Scan for the cell matching the given text and deliver its (X, Y) coordinate at center. 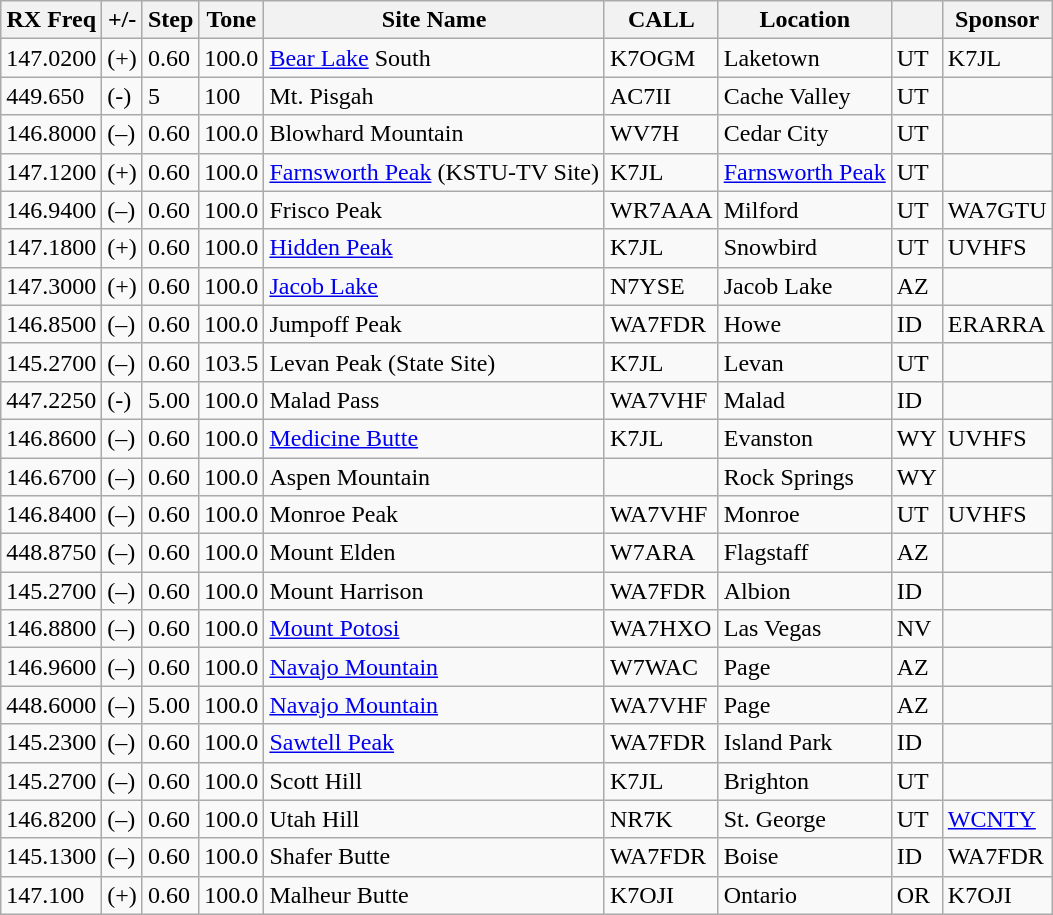
CALL (661, 20)
RX Freq (52, 20)
Sponsor (997, 20)
Medicine Butte (434, 438)
Levan (804, 362)
Laketown (804, 58)
147.1200 (52, 172)
146.8000 (52, 134)
Howe (804, 324)
Mount Elden (434, 553)
Milford (804, 210)
AC7II (661, 96)
Hidden Peak (434, 248)
147.3000 (52, 286)
W7WAC (661, 667)
NV (916, 629)
Flagstaff (804, 553)
Albion (804, 591)
Cedar City (804, 134)
147.100 (52, 895)
147.1800 (52, 248)
NR7K (661, 819)
Step (170, 20)
147.0200 (52, 58)
146.8800 (52, 629)
447.2250 (52, 400)
K7OGM (661, 58)
Jumpoff Peak (434, 324)
Mt. Pisgah (434, 96)
145.1300 (52, 857)
146.8500 (52, 324)
WCNTY (997, 819)
+/- (122, 20)
Sawtell Peak (434, 743)
Farnsworth Peak (804, 172)
Boise (804, 857)
103.5 (232, 362)
Levan Peak (State Site) (434, 362)
OR (916, 895)
146.9400 (52, 210)
Island Park (804, 743)
W7ARA (661, 553)
Frisco Peak (434, 210)
Ontario (804, 895)
Shafer Butte (434, 857)
449.650 (52, 96)
Bear Lake South (434, 58)
Malad Pass (434, 400)
Malheur Butte (434, 895)
Malad (804, 400)
Evanston (804, 438)
146.8400 (52, 515)
Farnsworth Peak (KSTU-TV Site) (434, 172)
Site Name (434, 20)
WA7HXO (661, 629)
ERARRA (997, 324)
5 (170, 96)
WA7GTU (997, 210)
Cache Valley (804, 96)
146.8200 (52, 819)
Las Vegas (804, 629)
Tone (232, 20)
146.9600 (52, 667)
Scott Hill (434, 781)
Monroe Peak (434, 515)
N7YSE (661, 286)
146.6700 (52, 477)
Snowbird (804, 248)
146.8600 (52, 438)
145.2300 (52, 743)
Brighton (804, 781)
St. George (804, 819)
Rock Springs (804, 477)
WV7H (661, 134)
448.8750 (52, 553)
WR7AAA (661, 210)
Location (804, 20)
Blowhard Mountain (434, 134)
448.6000 (52, 705)
100 (232, 96)
Monroe (804, 515)
Aspen Mountain (434, 477)
Mount Potosi (434, 629)
Utah Hill (434, 819)
Mount Harrison (434, 591)
